Extract the [X, Y] coordinate from the center of the cell holding the provided text.  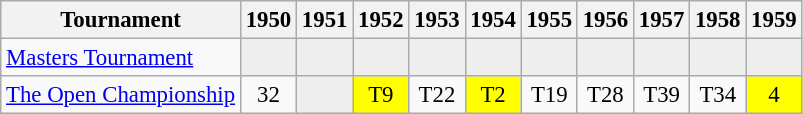
T28 [605, 95]
1955 [549, 20]
4 [774, 95]
Tournament [121, 20]
1953 [437, 20]
Masters Tournament [121, 58]
The Open Championship [121, 95]
1950 [268, 20]
T19 [549, 95]
1959 [774, 20]
1952 [381, 20]
32 [268, 95]
T22 [437, 95]
1951 [325, 20]
1956 [605, 20]
1957 [661, 20]
T34 [718, 95]
1958 [718, 20]
1954 [493, 20]
T9 [381, 95]
T2 [493, 95]
T39 [661, 95]
